Return [X, Y] of the center of cell containing provided text 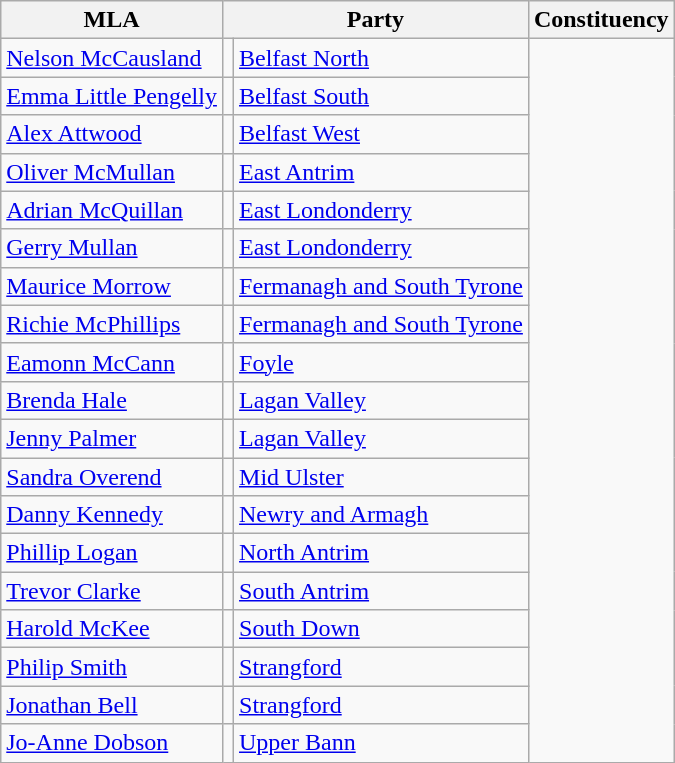
South Down [382, 629]
South Antrim [382, 591]
Newry and Armagh [382, 515]
Eamonn McCann [112, 362]
Philip Smith [112, 667]
Jenny Palmer [112, 438]
East Antrim [382, 172]
Trevor Clarke [112, 591]
Belfast North [382, 58]
Maurice Morrow [112, 286]
Sandra Overend [112, 477]
Richie McPhillips [112, 324]
Nelson McCausland [112, 58]
Jonathan Bell [112, 705]
Belfast South [382, 96]
Party [375, 20]
Mid Ulster [382, 477]
Upper Bann [382, 743]
Constituency [601, 20]
Oliver McMullan [112, 172]
Gerry Mullan [112, 248]
Belfast West [382, 134]
Danny Kennedy [112, 515]
Harold McKee [112, 629]
Jo-Anne Dobson [112, 743]
Adrian McQuillan [112, 210]
North Antrim [382, 553]
Emma Little Pengelly [112, 96]
MLA [112, 20]
Alex Attwood [112, 134]
Foyle [382, 362]
Phillip Logan [112, 553]
Brenda Hale [112, 400]
